Find where the given text appears and provide that cell's center as (x, y) coordinate. 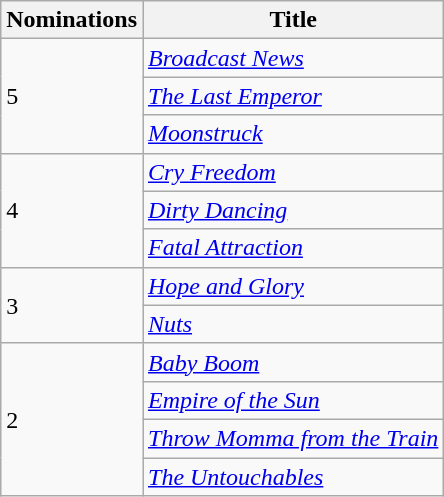
4 (72, 210)
2 (72, 419)
Baby Boom (292, 362)
Broadcast News (292, 58)
5 (72, 96)
Empire of the Sun (292, 400)
The Last Emperor (292, 96)
The Untouchables (292, 477)
3 (72, 305)
Fatal Attraction (292, 248)
Throw Momma from the Train (292, 438)
Hope and Glory (292, 286)
Nominations (72, 20)
Title (292, 20)
Nuts (292, 324)
Cry Freedom (292, 172)
Dirty Dancing (292, 210)
Moonstruck (292, 134)
